Return the (X, Y) coordinate for the center point of the cell that contains the specified text.  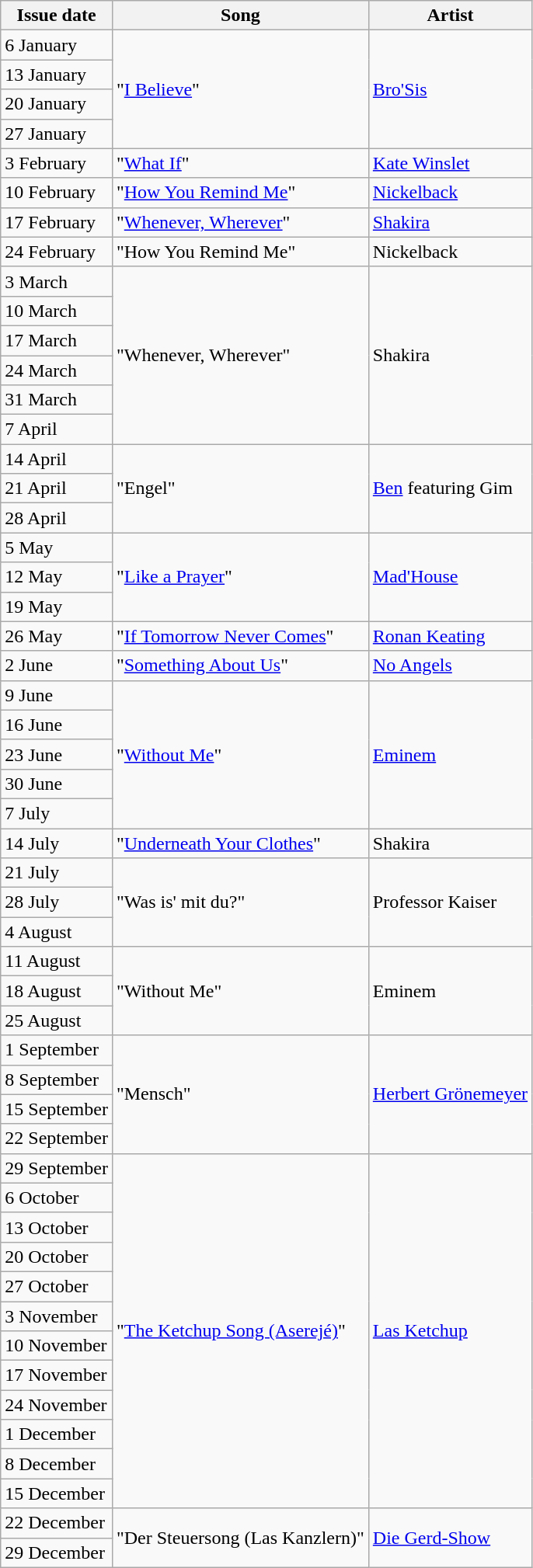
27 October (57, 1286)
20 October (57, 1257)
30 June (57, 784)
7 April (57, 429)
3 March (57, 281)
10 February (57, 193)
7 July (57, 813)
Herbert Grönemeyer (450, 1094)
Las Ketchup (450, 1331)
Artist (450, 16)
6 October (57, 1198)
Ben featuring Gim (450, 488)
Die Gerd-Show (450, 1538)
22 December (57, 1523)
14 April (57, 459)
"Der Steuersong (Las Kanzlern)" (240, 1538)
12 May (57, 577)
24 February (57, 252)
25 August (57, 1020)
17 February (57, 222)
Ronan Keating (450, 636)
29 September (57, 1168)
24 March (57, 370)
15 December (57, 1493)
26 May (57, 636)
No Angels (450, 666)
2 June (57, 666)
9 June (57, 695)
10 November (57, 1346)
"Was is' mit du?" (240, 902)
3 November (57, 1316)
8 December (57, 1464)
29 December (57, 1552)
"Something About Us" (240, 666)
27 January (57, 134)
"Mensch" (240, 1094)
13 January (57, 75)
24 November (57, 1405)
10 March (57, 311)
"What If" (240, 163)
"Like a Prayer" (240, 577)
20 January (57, 104)
18 August (57, 991)
17 March (57, 340)
23 June (57, 754)
"Engel" (240, 488)
Song (240, 16)
19 May (57, 607)
14 July (57, 843)
3 February (57, 163)
28 July (57, 902)
21 July (57, 873)
"Underneath Your Clothes" (240, 843)
4 August (57, 932)
13 October (57, 1227)
"If Tomorrow Never Comes" (240, 636)
15 September (57, 1109)
16 June (57, 725)
28 April (57, 518)
17 November (57, 1375)
22 September (57, 1139)
8 September (57, 1080)
Professor Kaiser (450, 902)
Issue date (57, 16)
6 January (57, 45)
5 May (57, 548)
1 September (57, 1050)
31 March (57, 400)
Kate Winslet (450, 163)
"I Believe" (240, 89)
1 December (57, 1434)
11 August (57, 961)
"The Ketchup Song (Aserejé)" (240, 1331)
Bro'Sis (450, 89)
21 April (57, 488)
Mad'House (450, 577)
